Find where the given text appears and provide that cell's center as (X, Y) coordinate. 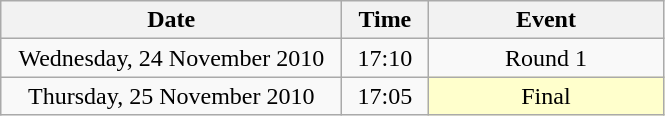
Event (546, 20)
Final (546, 96)
17:05 (385, 96)
Thursday, 25 November 2010 (172, 96)
Round 1 (546, 58)
17:10 (385, 58)
Wednesday, 24 November 2010 (172, 58)
Time (385, 20)
Date (172, 20)
